Output the [x, y] coordinate of the center of the cell containing the given text.  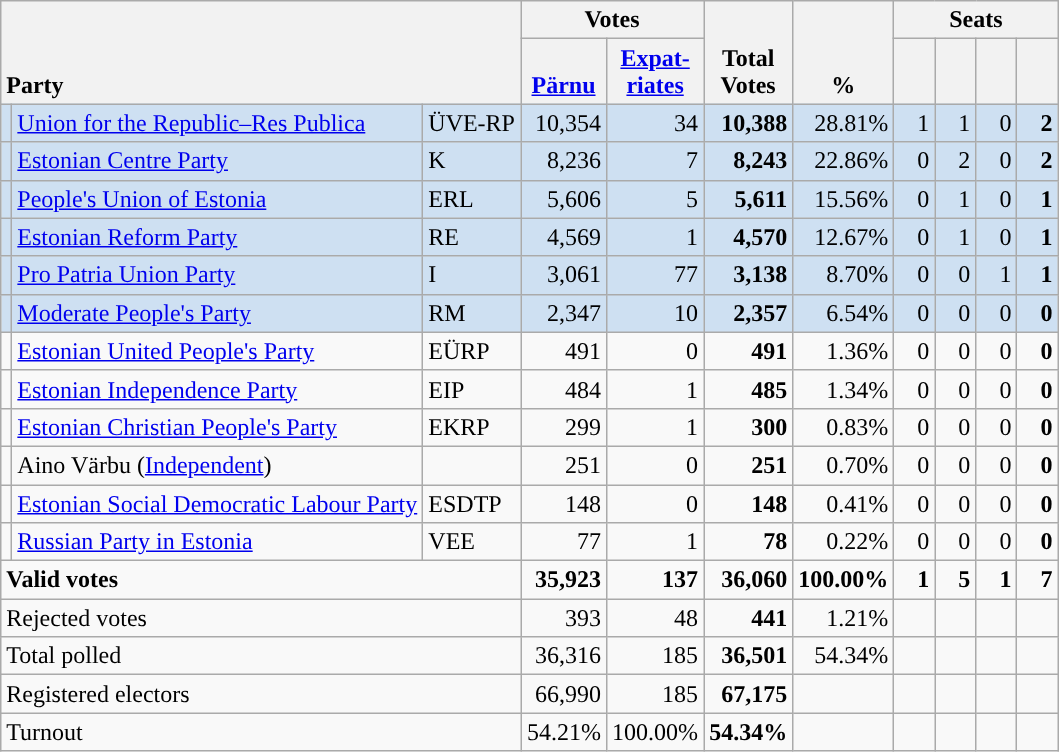
36,501 [748, 656]
RE [472, 237]
Estonian Centre Party [218, 161]
Rejected votes [261, 618]
300 [748, 427]
15.56% [844, 199]
441 [748, 618]
ERL [472, 199]
3,138 [748, 275]
Valid votes [261, 580]
Pärnu [563, 72]
8,236 [563, 161]
484 [563, 389]
22.86% [844, 161]
10,388 [748, 123]
Estonian Reform Party [218, 237]
ESDTP [472, 503]
4,569 [563, 237]
Union for the Republic–Res Publica [218, 123]
35,923 [563, 580]
1.21% [844, 618]
Estonian Christian People's Party [218, 427]
10 [656, 313]
Estonian Social Democratic Labour Party [218, 503]
3,061 [563, 275]
1.36% [844, 351]
0.70% [844, 465]
Total polled [261, 656]
137 [656, 580]
Russian Party in Estonia [218, 542]
5,606 [563, 199]
Party [261, 52]
0.41% [844, 503]
VEE [472, 542]
54.21% [563, 732]
5,611 [748, 199]
Aino Värbu (Independent) [218, 465]
48 [656, 618]
Estonian Independence Party [218, 389]
485 [748, 389]
4,570 [748, 237]
0.83% [844, 427]
67,175 [748, 694]
Turnout [261, 732]
Total Votes [748, 52]
RM [472, 313]
EKRP [472, 427]
EÜRP [472, 351]
Votes [612, 20]
36,060 [748, 580]
Estonian United People's Party [218, 351]
% [844, 52]
0.22% [844, 542]
ÜVE-RP [472, 123]
299 [563, 427]
Pro Patria Union Party [218, 275]
8.70% [844, 275]
1.34% [844, 389]
Seats [976, 20]
2,347 [563, 313]
393 [563, 618]
K [472, 161]
78 [748, 542]
People's Union of Estonia [218, 199]
2,357 [748, 313]
Expat- riates [656, 72]
I [472, 275]
66,990 [563, 694]
36,316 [563, 656]
34 [656, 123]
28.81% [844, 123]
10,354 [563, 123]
12.67% [844, 237]
Registered electors [261, 694]
Moderate People's Party [218, 313]
6.54% [844, 313]
EIP [472, 389]
8,243 [748, 161]
